Find where the given text appears and provide that cell's center as [X, Y] coordinate. 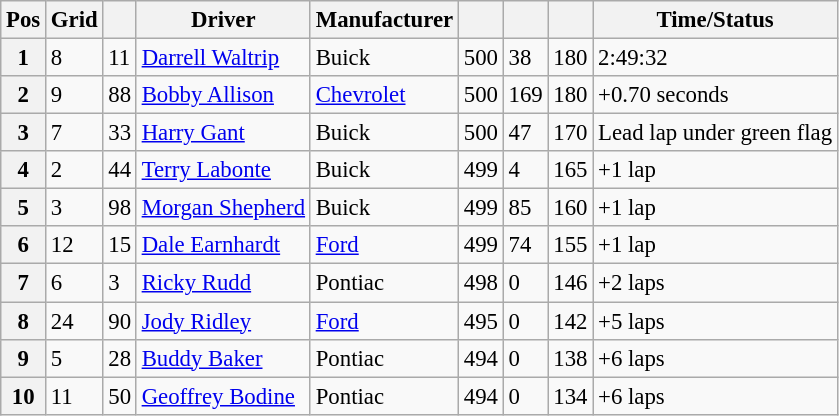
142 [570, 321]
15 [120, 245]
Jody Ridley [223, 321]
74 [526, 245]
88 [120, 95]
498 [480, 283]
28 [120, 358]
+2 laps [716, 283]
10 [24, 396]
33 [120, 133]
+0.70 seconds [716, 95]
12 [74, 245]
Time/Status [716, 20]
90 [120, 321]
Lead lap under green flag [716, 133]
160 [570, 208]
134 [570, 396]
Grid [74, 20]
495 [480, 321]
Pos [24, 20]
Geoffrey Bodine [223, 396]
47 [526, 133]
98 [120, 208]
170 [570, 133]
1 [24, 58]
Morgan Shepherd [223, 208]
Chevrolet [384, 95]
38 [526, 58]
50 [120, 396]
Darrell Waltrip [223, 58]
138 [570, 358]
Terry Labonte [223, 170]
+5 laps [716, 321]
Harry Gant [223, 133]
165 [570, 170]
24 [74, 321]
44 [120, 170]
Dale Earnhardt [223, 245]
155 [570, 245]
Buddy Baker [223, 358]
Bobby Allison [223, 95]
2:49:32 [716, 58]
Ricky Rudd [223, 283]
Driver [223, 20]
85 [526, 208]
146 [570, 283]
Manufacturer [384, 20]
169 [526, 95]
